Extract the [X, Y] coordinate from the center of the cell holding the provided text.  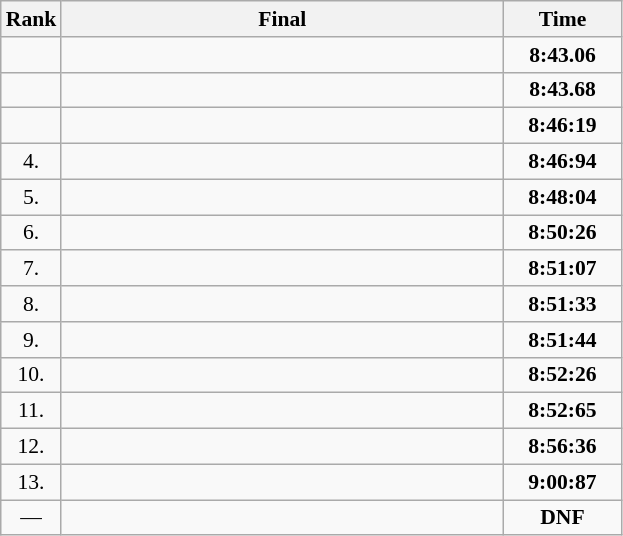
8:43.06 [562, 55]
8:43.68 [562, 90]
Time [562, 19]
10. [32, 375]
8:46:19 [562, 126]
8:51:44 [562, 340]
DNF [562, 518]
13. [32, 482]
Final [282, 19]
8. [32, 304]
9:00:87 [562, 482]
8:52:26 [562, 375]
8:46:94 [562, 162]
8:51:07 [562, 269]
5. [32, 197]
9. [32, 340]
8:56:36 [562, 447]
Rank [32, 19]
8:48:04 [562, 197]
11. [32, 411]
12. [32, 447]
7. [32, 269]
— [32, 518]
4. [32, 162]
8:51:33 [562, 304]
8:50:26 [562, 233]
8:52:65 [562, 411]
6. [32, 233]
